Scan for the cell matching the given text and deliver its (x, y) coordinate at center. 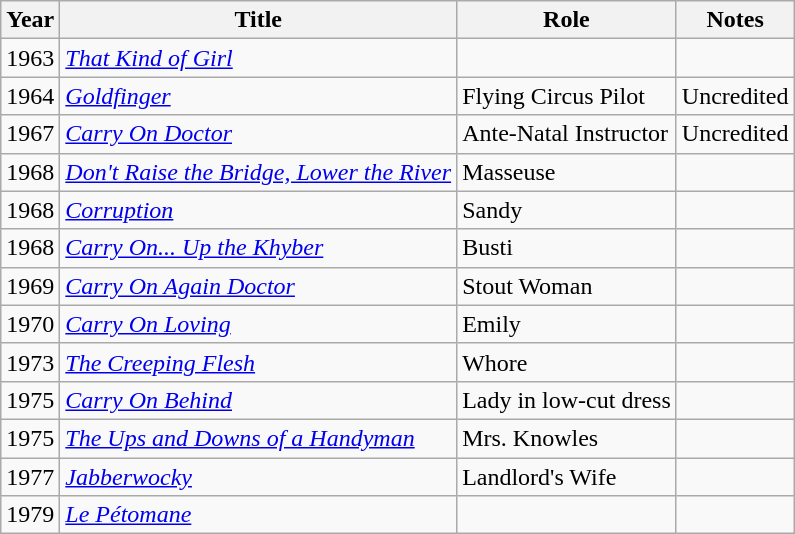
Goldfinger (258, 96)
Stout Woman (567, 286)
1977 (30, 477)
1969 (30, 286)
1964 (30, 96)
Title (258, 20)
Carry On Again Doctor (258, 286)
1967 (30, 134)
Role (567, 20)
Landlord's Wife (567, 477)
Masseuse (567, 172)
Carry On... Up the Khyber (258, 248)
The Creeping Flesh (258, 362)
1970 (30, 324)
Emily (567, 324)
1973 (30, 362)
Le Pétomane (258, 515)
Year (30, 20)
Sandy (567, 210)
Corruption (258, 210)
That Kind of Girl (258, 58)
Carry On Loving (258, 324)
Flying Circus Pilot (567, 96)
Carry On Doctor (258, 134)
Whore (567, 362)
Mrs. Knowles (567, 438)
Lady in low-cut dress (567, 400)
Jabberwocky (258, 477)
The Ups and Downs of a Handyman (258, 438)
Don't Raise the Bridge, Lower the River (258, 172)
Notes (735, 20)
Carry On Behind (258, 400)
1979 (30, 515)
Ante-Natal Instructor (567, 134)
Busti (567, 248)
1963 (30, 58)
